For the text-containing cell, return its midpoint in (X, Y) coordinate format. 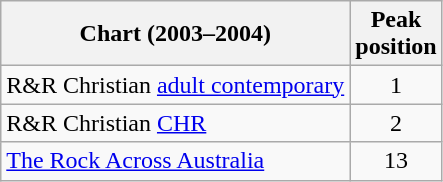
2 (396, 123)
13 (396, 161)
1 (396, 85)
R&R Christian adult contemporary (176, 85)
The Rock Across Australia (176, 161)
Peakposition (396, 34)
Chart (2003–2004) (176, 34)
R&R Christian CHR (176, 123)
